Pinpoint the cell where the given text exists, returning its (x, y) midpoint coordinate. 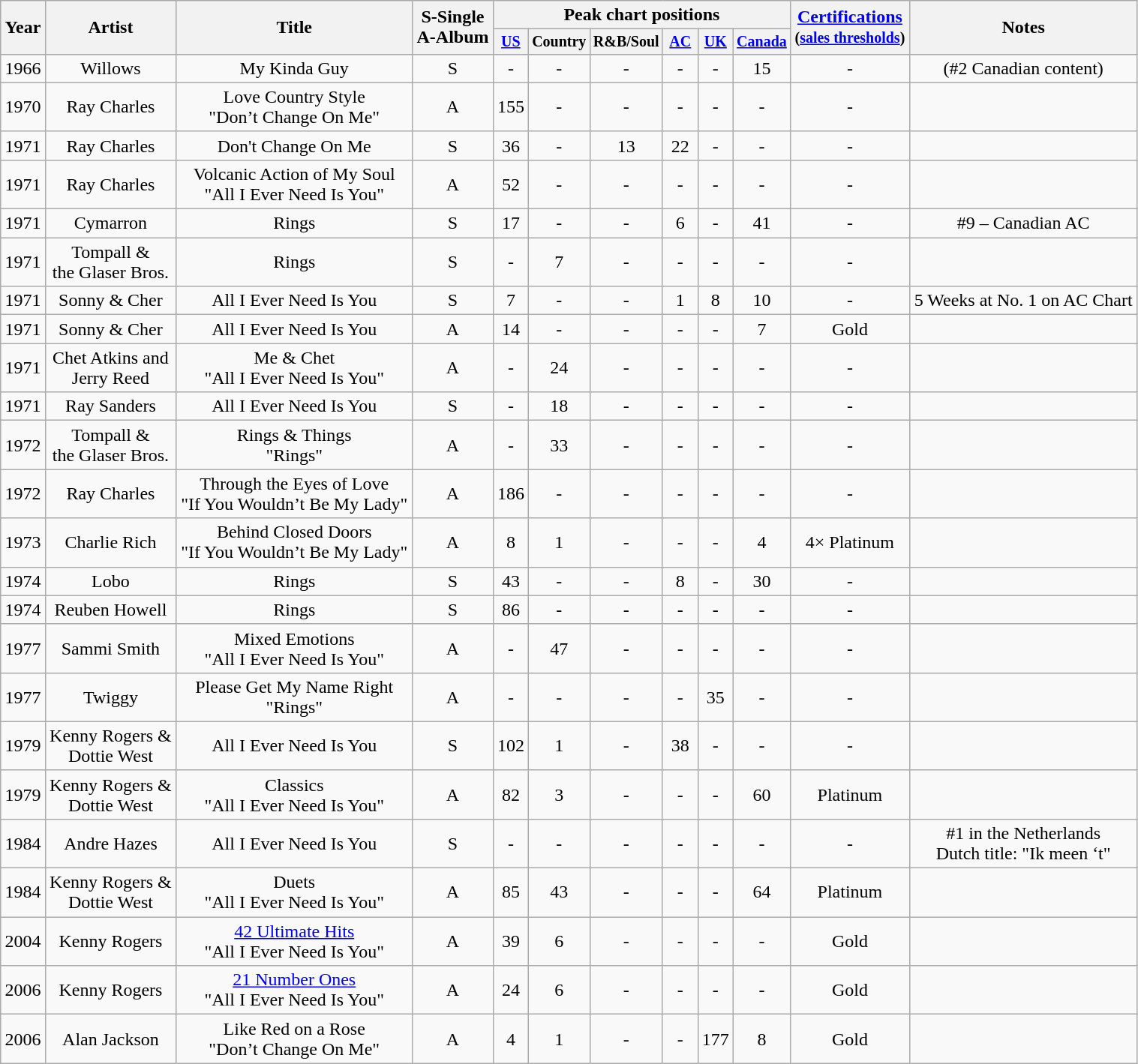
15 (761, 68)
36 (510, 145)
Artist (111, 28)
Cymarron (111, 223)
1966 (23, 68)
Chet Atkins andJerry Reed (111, 367)
Willows (111, 68)
#1 in the NetherlandsDutch title: "Ik meen ‘t" (1023, 843)
52 (510, 184)
Certifications(sales thresholds) (851, 28)
Don't Change On Me (294, 145)
AC (680, 42)
Notes (1023, 28)
Canada (761, 42)
Reuben Howell (111, 610)
Behind Closed Doors"If You Wouldn’t Be My Lady" (294, 543)
Year (23, 28)
Me & Chet"All I Ever Need Is You" (294, 367)
82 (510, 795)
Twiggy (111, 697)
17 (510, 223)
#9 – Canadian AC (1023, 223)
Ray Sanders (111, 406)
10 (761, 301)
My Kinda Guy (294, 68)
18 (559, 406)
4× Platinum (851, 543)
UK (716, 42)
Title (294, 28)
Country (559, 42)
155 (510, 106)
Volcanic Action of My Soul"All I Ever Need Is You" (294, 184)
60 (761, 795)
102 (510, 745)
42 Ultimate Hits"All I Ever Need Is You" (294, 942)
Sammi Smith (111, 648)
Rings & Things"Rings" (294, 445)
13 (626, 145)
14 (510, 329)
1973 (23, 543)
Like Red on a Rose"Don’t Change On Me" (294, 1039)
22 (680, 145)
S-SingleA-Album (453, 28)
Mixed Emotions"All I Ever Need Is You" (294, 648)
Duets"All I Ever Need Is You" (294, 892)
Classics"All I Ever Need Is You" (294, 795)
5 Weeks at No. 1 on AC Chart (1023, 301)
(#2 Canadian content) (1023, 68)
41 (761, 223)
Andre Hazes (111, 843)
Peak chart positions (641, 15)
Lobo (111, 581)
R&B/Soul (626, 42)
30 (761, 581)
US (510, 42)
Alan Jackson (111, 1039)
Please Get My Name Right"Rings" (294, 697)
39 (510, 942)
85 (510, 892)
2004 (23, 942)
47 (559, 648)
Love Country Style"Don’t Change On Me" (294, 106)
35 (716, 697)
177 (716, 1039)
33 (559, 445)
1970 (23, 106)
21 Number Ones"All I Ever Need Is You" (294, 990)
Through the Eyes of Love"If You Wouldn’t Be My Lady" (294, 493)
86 (510, 610)
3 (559, 795)
38 (680, 745)
Charlie Rich (111, 543)
64 (761, 892)
186 (510, 493)
